Identify which cell holds the provided text, then report its [x, y] central coordinate. 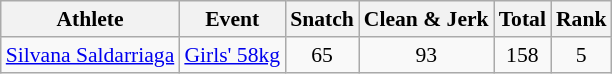
Rank [582, 19]
Clean & Jerk [426, 19]
Total [522, 19]
93 [426, 55]
Event [232, 19]
Girls' 58kg [232, 55]
Athlete [90, 19]
Silvana Saldarriaga [90, 55]
158 [522, 55]
Snatch [322, 19]
5 [582, 55]
65 [322, 55]
